Output the (X, Y) coordinate of the center of the cell containing the given text.  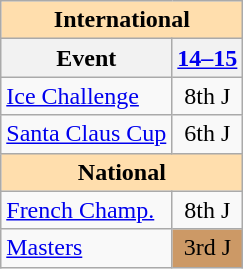
3rd J (208, 248)
National (122, 172)
Ice Challenge (86, 96)
Santa Claus Cup (86, 134)
Event (86, 58)
French Champ. (86, 210)
International (122, 20)
6th J (208, 134)
14–15 (208, 58)
Masters (86, 248)
